Identify which cell holds the provided text, then report its (X, Y) central coordinate. 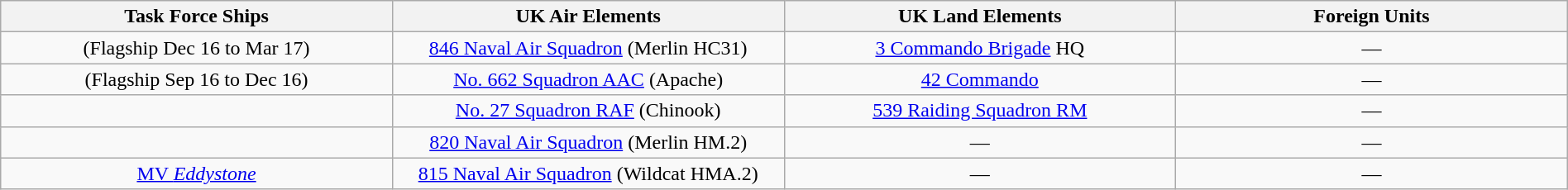
MV Eddystone (197, 173)
815 Naval Air Squadron (Wildcat HMA.2) (588, 173)
846 Naval Air Squadron (Merlin HC31) (588, 48)
Foreign Units (1372, 17)
UK Air Elements (588, 17)
UK Land Elements (980, 17)
(Flagship Dec 16 to Mar 17) (197, 48)
No. 662 Squadron AAC (Apache) (588, 79)
42 Commando (980, 79)
539 Raiding Squadron RM (980, 111)
No. 27 Squadron RAF (Chinook) (588, 111)
Task Force Ships (197, 17)
820 Naval Air Squadron (Merlin HM.2) (588, 142)
(Flagship Sep 16 to Dec 16) (197, 79)
3 Commando Brigade HQ (980, 48)
